Return the [x, y] coordinate for the center point of the cell that contains the specified text.  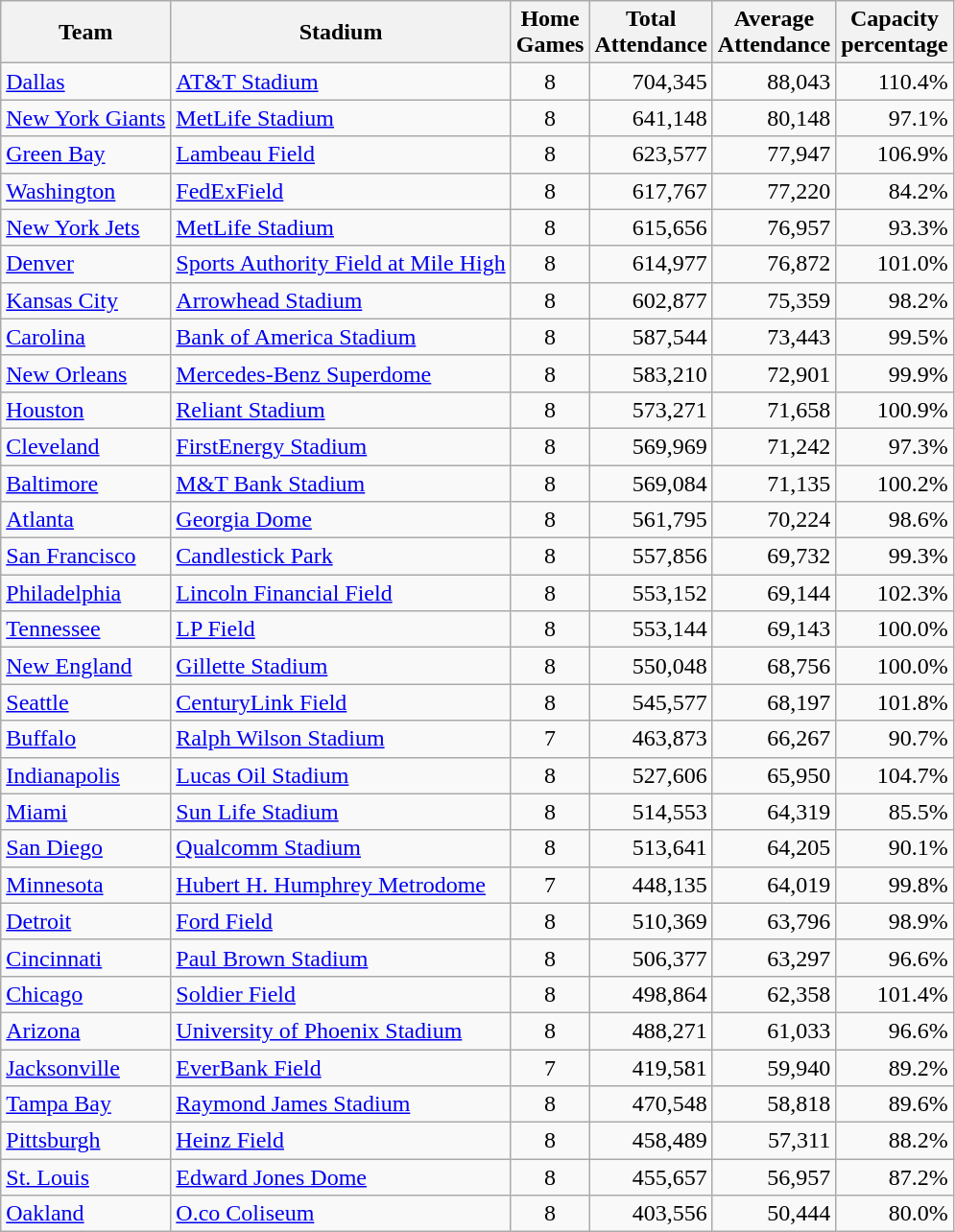
583,210 [651, 373]
77,220 [774, 191]
64,319 [774, 812]
Heinz Field [341, 1141]
Denver [86, 264]
66,267 [774, 739]
545,577 [651, 702]
New Orleans [86, 373]
104.7% [895, 775]
513,641 [651, 848]
Jacksonville [86, 1068]
Gillette Stadium [341, 666]
Lucas Oil Stadium [341, 775]
561,795 [651, 520]
65,950 [774, 775]
58,818 [774, 1104]
101.8% [895, 702]
64,205 [774, 848]
99.8% [895, 885]
90.1% [895, 848]
Sports Authority Field at Mile High [341, 264]
98.9% [895, 921]
553,152 [651, 593]
106.9% [895, 154]
550,048 [651, 666]
71,135 [774, 483]
97.3% [895, 446]
St. Louis [86, 1177]
569,969 [651, 446]
Raymond James Stadium [341, 1104]
Candlestick Park [341, 557]
CenturyLink Field [341, 702]
97.1% [895, 118]
506,377 [651, 958]
TotalAttendance [651, 33]
EverBank Field [341, 1068]
Oakland [86, 1214]
64,019 [774, 885]
101.0% [895, 264]
110.4% [895, 82]
463,873 [651, 739]
56,957 [774, 1177]
HomeGames [550, 33]
102.3% [895, 593]
80.0% [895, 1214]
Green Bay [86, 154]
M&T Bank Stadium [341, 483]
89.6% [895, 1104]
72,901 [774, 373]
FirstEnergy Stadium [341, 446]
Qualcomm Stadium [341, 848]
93.3% [895, 227]
69,143 [774, 629]
Kansas City [86, 300]
87.2% [895, 1177]
89.2% [895, 1068]
Dallas [86, 82]
403,556 [651, 1214]
527,606 [651, 775]
Soldier Field [341, 994]
615,656 [651, 227]
50,444 [774, 1214]
68,756 [774, 666]
New York Jets [86, 227]
75,359 [774, 300]
Pittsburgh [86, 1141]
458,489 [651, 1141]
Ralph Wilson Stadium [341, 739]
100.2% [895, 483]
Atlanta [86, 520]
Detroit [86, 921]
69,732 [774, 557]
569,084 [651, 483]
AT&T Stadium [341, 82]
85.5% [895, 812]
71,242 [774, 446]
62,358 [774, 994]
Indianapolis [86, 775]
San Francisco [86, 557]
New York Giants [86, 118]
98.2% [895, 300]
101.4% [895, 994]
Miami [86, 812]
Team [86, 33]
Tennessee [86, 629]
Reliant Stadium [341, 410]
448,135 [651, 885]
Chicago [86, 994]
68,197 [774, 702]
O.co Coliseum [341, 1214]
Lincoln Financial Field [341, 593]
498,864 [651, 994]
Cincinnati [86, 958]
Minnesota [86, 885]
Buffalo [86, 739]
Houston [86, 410]
61,033 [774, 1031]
99.9% [895, 373]
470,548 [651, 1104]
71,658 [774, 410]
617,767 [651, 191]
San Diego [86, 848]
557,856 [651, 557]
510,369 [651, 921]
Capacity percentage [895, 33]
77,947 [774, 154]
Seattle [86, 702]
73,443 [774, 337]
98.6% [895, 520]
88,043 [774, 82]
84.2% [895, 191]
455,657 [651, 1177]
Cleveland [86, 446]
Arizona [86, 1031]
488,271 [651, 1031]
Tampa Bay [86, 1104]
514,553 [651, 812]
623,577 [651, 154]
New England [86, 666]
100.9% [895, 410]
Arrowhead Stadium [341, 300]
587,544 [651, 337]
Edward Jones Dome [341, 1177]
602,877 [651, 300]
Sun Life Stadium [341, 812]
99.5% [895, 337]
Mercedes-Benz Superdome [341, 373]
80,148 [774, 118]
Philadelphia [86, 593]
Bank of America Stadium [341, 337]
Carolina [86, 337]
88.2% [895, 1141]
AverageAttendance [774, 33]
90.7% [895, 739]
University of Phoenix Stadium [341, 1031]
Hubert H. Humphrey Metrodome [341, 885]
573,271 [651, 410]
553,144 [651, 629]
419,581 [651, 1068]
FedExField [341, 191]
63,297 [774, 958]
Paul Brown Stadium [341, 958]
704,345 [651, 82]
641,148 [651, 118]
614,977 [651, 264]
Baltimore [86, 483]
63,796 [774, 921]
57,311 [774, 1141]
Washington [86, 191]
Georgia Dome [341, 520]
99.3% [895, 557]
Stadium [341, 33]
69,144 [774, 593]
Lambeau Field [341, 154]
59,940 [774, 1068]
76,872 [774, 264]
LP Field [341, 629]
70,224 [774, 520]
76,957 [774, 227]
Ford Field [341, 921]
